Detect which cell encompasses the target text, then output its (X, Y) center coordinate. 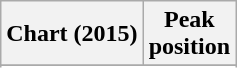
Chart (2015) (72, 34)
Peakposition (189, 34)
